Identify which cell holds the provided text, then report its [X, Y] central coordinate. 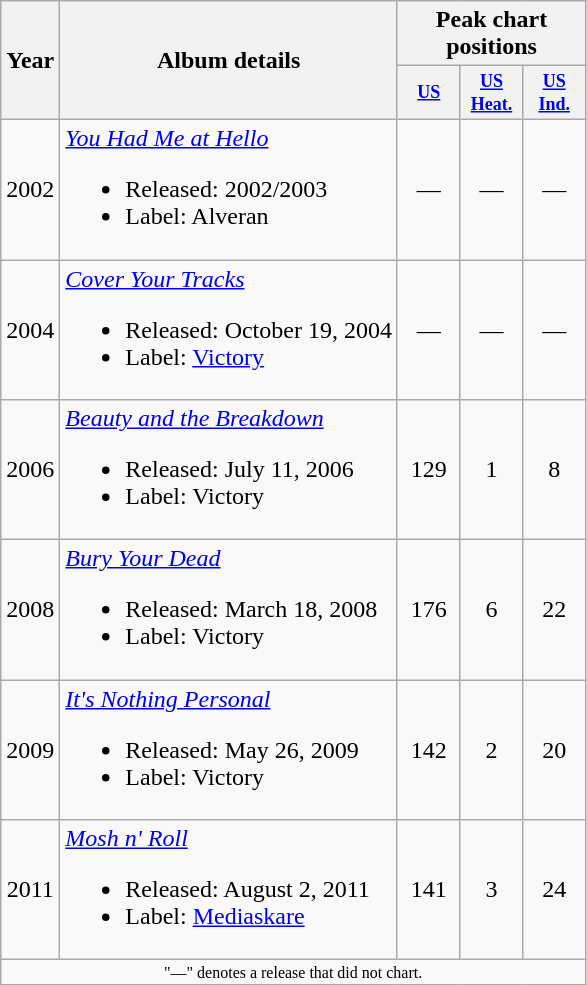
It's Nothing PersonalReleased: May 26, 2009Label: Victory [229, 750]
USInd. [554, 93]
Beauty and the BreakdownReleased: July 11, 2006Label: Victory [229, 470]
176 [428, 610]
You Had Me at HelloReleased: 2002/2003Label: Alveran [229, 189]
2004 [30, 330]
3 [492, 890]
USHeat. [492, 93]
141 [428, 890]
Mosh n' RollReleased: August 2, 2011Label: Mediaskare [229, 890]
Peak chart positions [491, 34]
20 [554, 750]
"—" denotes a release that did not chart. [294, 972]
22 [554, 610]
1 [492, 470]
2006 [30, 470]
2 [492, 750]
24 [554, 890]
2011 [30, 890]
142 [428, 750]
6 [492, 610]
Year [30, 60]
Album details [229, 60]
Cover Your TracksReleased: October 19, 2004Label: Victory [229, 330]
Bury Your DeadReleased: March 18, 2008Label: Victory [229, 610]
129 [428, 470]
2009 [30, 750]
2002 [30, 189]
US [428, 93]
8 [554, 470]
2008 [30, 610]
